Search for the cell housing the specified text and yield its (X, Y) center coordinate. 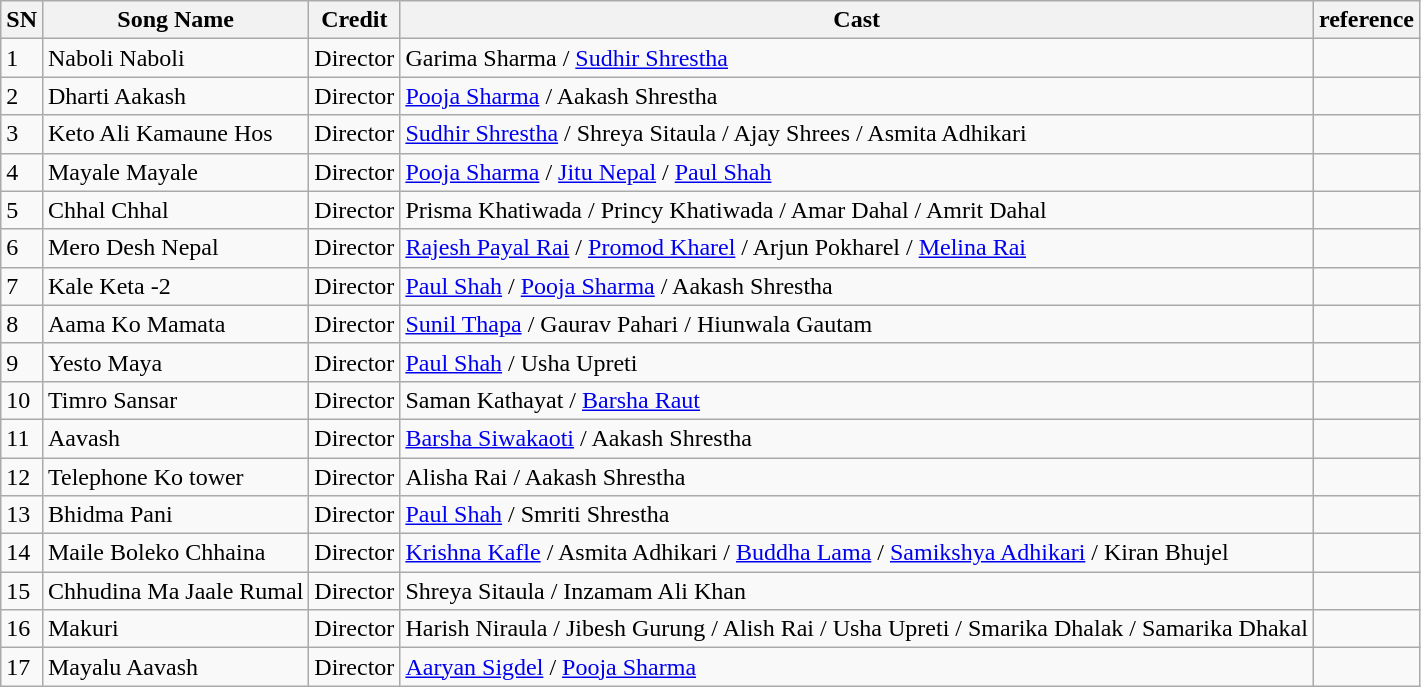
Sunil Thapa / Gaurav Pahari / Hiunwala Gautam (857, 324)
reference (1366, 20)
Song Name (175, 20)
Mero Desh Nepal (175, 248)
Aavash (175, 438)
Dharti Aakash (175, 96)
14 (22, 553)
Credit (354, 20)
Cast (857, 20)
Rajesh Payal Rai / Promod Kharel / Arjun Pokharel / Melina Rai (857, 248)
Timro Sansar (175, 400)
5 (22, 210)
Yesto Maya (175, 362)
16 (22, 629)
9 (22, 362)
6 (22, 248)
Shreya Sitaula / Inzamam Ali Khan (857, 591)
Prisma Khatiwada / Princy Khatiwada / Amar Dahal / Amrit Dahal (857, 210)
3 (22, 134)
17 (22, 667)
Garima Sharma / Sudhir Shrestha (857, 58)
Maile Boleko Chhaina (175, 553)
Naboli Naboli (175, 58)
1 (22, 58)
Barsha Siwakaoti / Aakash Shrestha (857, 438)
2 (22, 96)
Paul Shah / Smriti Shrestha (857, 515)
Kale Keta -2 (175, 286)
Krishna Kafle / Asmita Adhikari / Buddha Lama / Samikshya Adhikari / Kiran Bhujel (857, 553)
Mayale Mayale (175, 172)
Pooja Sharma / Jitu Nepal / Paul Shah (857, 172)
Telephone Ko tower (175, 477)
Aama Ko Mamata (175, 324)
Alisha Rai / Aakash Shrestha (857, 477)
Makuri (175, 629)
8 (22, 324)
10 (22, 400)
SN (22, 20)
Chhudina Ma Jaale Rumal (175, 591)
Keto Ali Kamaune Hos (175, 134)
13 (22, 515)
Bhidma Pani (175, 515)
Mayalu Aavash (175, 667)
4 (22, 172)
Paul Shah / Pooja Sharma / Aakash Shrestha (857, 286)
Harish Niraula / Jibesh Gurung / Alish Rai / Usha Upreti / Smarika Dhalak / Samarika Dhakal (857, 629)
7 (22, 286)
Chhal Chhal (175, 210)
Sudhir Shrestha / Shreya Sitaula / Ajay Shrees / Asmita Adhikari (857, 134)
12 (22, 477)
Saman Kathayat / Barsha Raut (857, 400)
11 (22, 438)
Paul Shah / Usha Upreti (857, 362)
Pooja Sharma / Aakash Shrestha (857, 96)
Aaryan Sigdel / Pooja Sharma (857, 667)
15 (22, 591)
